For the text-containing cell, return its midpoint in (x, y) coordinate format. 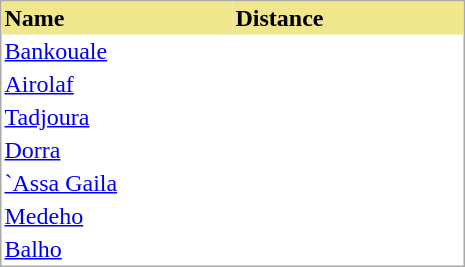
Medeho (118, 216)
Tadjoura (118, 116)
Dorra (118, 150)
Name (118, 18)
Bankouale (118, 50)
`Assa Gaila (118, 182)
Distance (348, 18)
Balho (118, 248)
Airolaf (118, 84)
